Capture the cell that displays the provided text and extract its [X, Y] central coordinate. 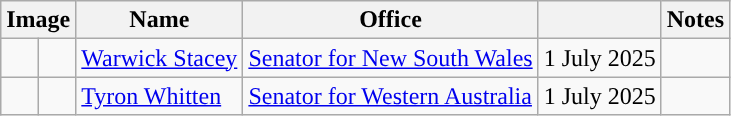
Name [160, 20]
Image [38, 20]
Tyron Whitten [160, 96]
Office [390, 20]
Warwick Stacey [160, 58]
Senator for Western Australia [390, 96]
Notes [695, 20]
Senator for New South Wales [390, 58]
